Find where the given text appears and provide that cell's center as [X, Y] coordinate. 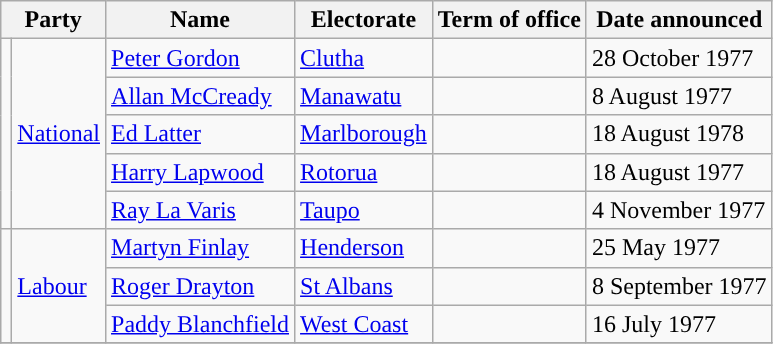
National [59, 134]
18 August 1978 [679, 134]
16 July 1977 [679, 324]
8 August 1977 [679, 96]
Labour [59, 286]
Electorate [364, 20]
Term of office [509, 20]
West Coast [364, 324]
Rotorua [364, 172]
Party [54, 20]
St Albans [364, 286]
Paddy Blanchfield [200, 324]
Martyn Finlay [200, 248]
8 September 1977 [679, 286]
25 May 1977 [679, 248]
Date announced [679, 20]
Marlborough [364, 134]
Roger Drayton [200, 286]
4 November 1977 [679, 210]
18 August 1977 [679, 172]
Clutha [364, 58]
Peter Gordon [200, 58]
Henderson [364, 248]
Name [200, 20]
Allan McCready [200, 96]
Manawatu [364, 96]
28 October 1977 [679, 58]
Taupo [364, 210]
Harry Lapwood [200, 172]
Ed Latter [200, 134]
Ray La Varis [200, 210]
